Identify which cell holds the provided text, then report its [X, Y] central coordinate. 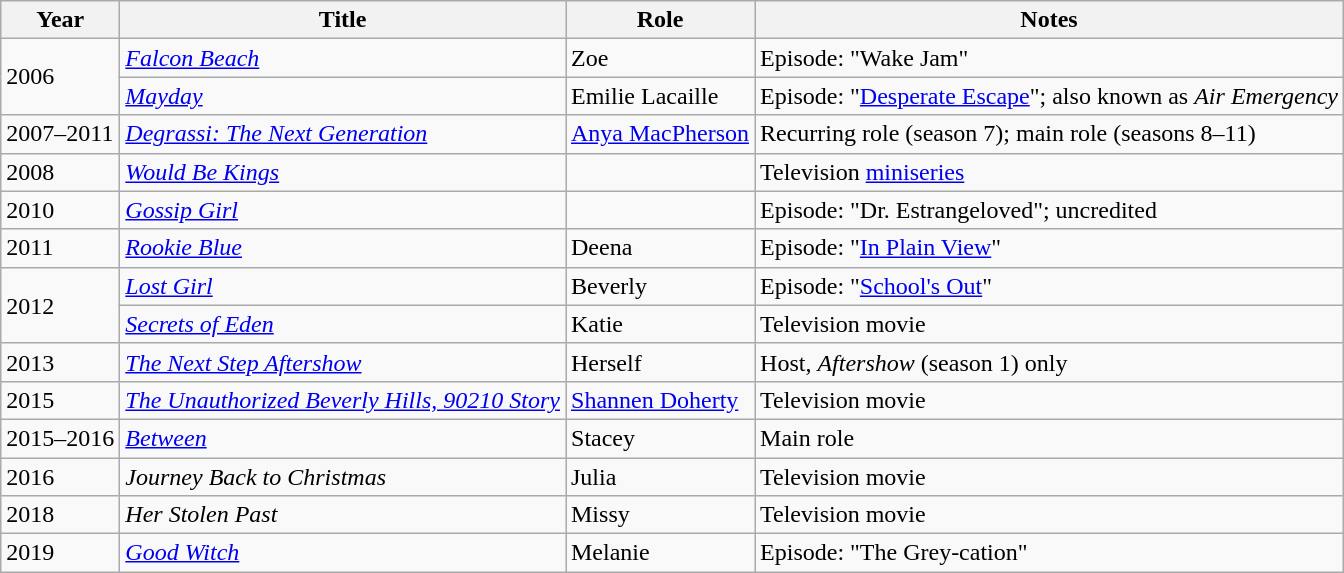
2008 [60, 172]
Beverly [660, 286]
Notes [1050, 20]
2015 [60, 400]
Secrets of Eden [343, 324]
Host, Aftershow (season 1) only [1050, 362]
Role [660, 20]
Zoe [660, 58]
2015–2016 [60, 438]
Melanie [660, 553]
The Unauthorized Beverly Hills, 90210 Story [343, 400]
Deena [660, 248]
Her Stolen Past [343, 515]
Main role [1050, 438]
2006 [60, 77]
Between [343, 438]
Missy [660, 515]
Stacey [660, 438]
Julia [660, 477]
Television miniseries [1050, 172]
Emilie Lacaille [660, 96]
Degrassi: The Next Generation [343, 134]
Episode: "Wake Jam" [1050, 58]
Lost Girl [343, 286]
Falcon Beach [343, 58]
Episode: "School's Out" [1050, 286]
2011 [60, 248]
Good Witch [343, 553]
Gossip Girl [343, 210]
2019 [60, 553]
Episode: "The Grey-cation" [1050, 553]
Mayday [343, 96]
The Next Step Aftershow [343, 362]
2010 [60, 210]
Journey Back to Christmas [343, 477]
Would Be Kings [343, 172]
Shannen Doherty [660, 400]
2013 [60, 362]
Episode: "Desperate Escape"; also known as Air Emergency [1050, 96]
Rookie Blue [343, 248]
2012 [60, 305]
2007–2011 [60, 134]
Anya MacPherson [660, 134]
Year [60, 20]
Episode: "In Plain View" [1050, 248]
Title [343, 20]
Herself [660, 362]
Episode: "Dr. Estrangeloved"; uncredited [1050, 210]
Recurring role (season 7); main role (seasons 8–11) [1050, 134]
2016 [60, 477]
2018 [60, 515]
Katie [660, 324]
